For the text-containing cell, return its midpoint in [X, Y] coordinate format. 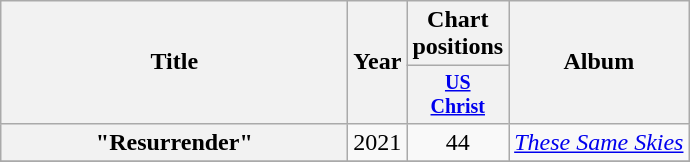
44 [458, 142]
These Same Skies [599, 142]
Chart positions [458, 34]
2021 [378, 142]
Album [599, 62]
USChrist [458, 94]
Year [378, 62]
"Resurrender" [174, 142]
Title [174, 62]
